Search for the cell housing the specified text and yield its (x, y) center coordinate. 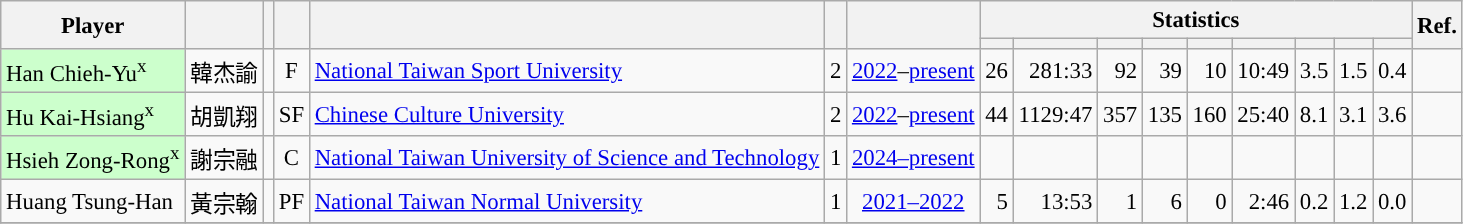
Han Chieh-Yux (93, 71)
26 (996, 71)
F (291, 71)
1.5 (1354, 71)
10:49 (1264, 71)
0 (1210, 202)
39 (1164, 71)
135 (1164, 115)
92 (1120, 71)
Statistics (1196, 20)
Hu Kai-Hsiangx (93, 115)
3.1 (1354, 115)
National Taiwan Normal University (566, 202)
PF (291, 202)
3.5 (1314, 71)
10 (1210, 71)
5 (996, 202)
13:53 (1055, 202)
National Taiwan Sport University (566, 71)
44 (996, 115)
2:46 (1264, 202)
160 (1210, 115)
25:40 (1264, 115)
8.1 (1314, 115)
2021–2022 (914, 202)
韓杰諭 (224, 71)
National Taiwan University of Science and Technology (566, 158)
Chinese Culture University (566, 115)
C (291, 158)
1129:47 (1055, 115)
1.2 (1354, 202)
0.0 (1392, 202)
2024–present (914, 158)
3.6 (1392, 115)
281:33 (1055, 71)
357 (1120, 115)
0.4 (1392, 71)
Player (93, 25)
Ref. (1437, 25)
Hsieh Zong-Rongx (93, 158)
謝宗融 (224, 158)
黃宗翰 (224, 202)
6 (1164, 202)
SF (291, 115)
Huang Tsung-Han (93, 202)
0.2 (1314, 202)
胡凱翔 (224, 115)
